Return (X, Y) of the center of cell containing provided text 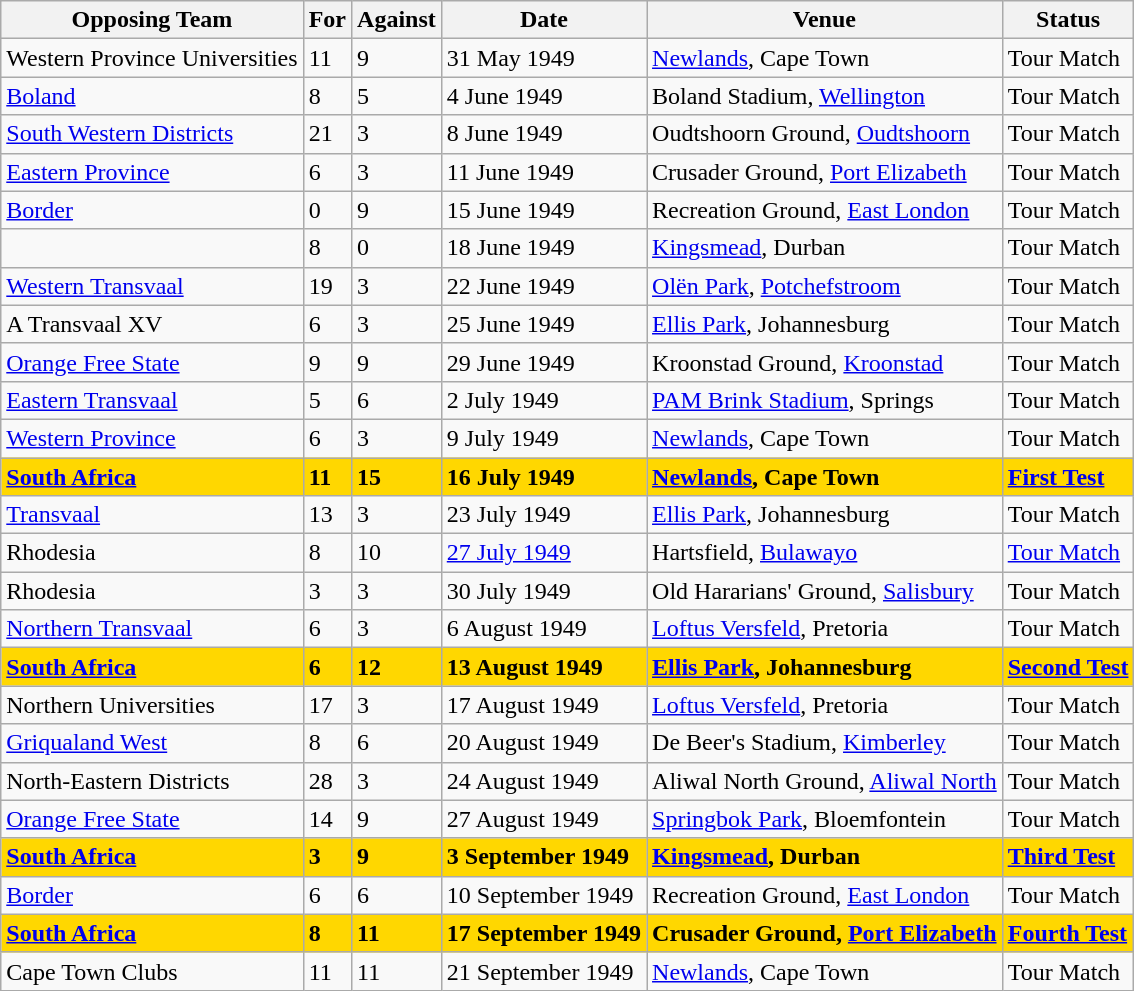
Western Province Universities (152, 58)
22 June 1949 (544, 286)
Date (544, 20)
15 (397, 477)
De Beer's Stadium, Kimberley (825, 743)
15 June 1949 (544, 210)
A Transvaal XV (152, 324)
17 September 1949 (544, 933)
Olën Park, Potchefstroom (825, 286)
10 September 1949 (544, 895)
Boland Stadium, Wellington (825, 96)
11 June 1949 (544, 172)
Western Transvaal (152, 286)
Boland (152, 96)
23 July 1949 (544, 515)
Eastern Province (152, 172)
9 July 1949 (544, 438)
Oudtshoorn Ground, Oudtshoorn (825, 134)
Aliwal North Ground, Aliwal North (825, 781)
Against (397, 20)
Fourth Test (1068, 933)
13 (327, 515)
18 June 1949 (544, 248)
Western Province (152, 438)
Kroonstad Ground, Kroonstad (825, 362)
Northern Transvaal (152, 629)
24 August 1949 (544, 781)
Northern Universities (152, 705)
30 July 1949 (544, 591)
For (327, 20)
3 September 1949 (544, 857)
PAM Brink Stadium, Springs (825, 400)
19 (327, 286)
Third Test (1068, 857)
4 June 1949 (544, 96)
20 August 1949 (544, 743)
21 September 1949 (544, 971)
27 August 1949 (544, 819)
South Western Districts (152, 134)
Status (1068, 20)
Cape Town Clubs (152, 971)
Opposing Team (152, 20)
10 (397, 553)
Venue (825, 20)
Eastern Transvaal (152, 400)
21 (327, 134)
Old Hararians' Ground, Salisbury (825, 591)
28 (327, 781)
17 (327, 705)
12 (397, 667)
6 August 1949 (544, 629)
16 July 1949 (544, 477)
17 August 1949 (544, 705)
Hartsfield, Bulawayo (825, 553)
27 July 1949 (544, 553)
25 June 1949 (544, 324)
31 May 1949 (544, 58)
Second Test (1068, 667)
First Test (1068, 477)
Springbok Park, Bloemfontein (825, 819)
14 (327, 819)
29 June 1949 (544, 362)
Griqualand West (152, 743)
13 August 1949 (544, 667)
8 June 1949 (544, 134)
2 July 1949 (544, 400)
Transvaal (152, 515)
North-Eastern Districts (152, 781)
